From the cell containing the given text, extract its center point as [x, y] coordinate. 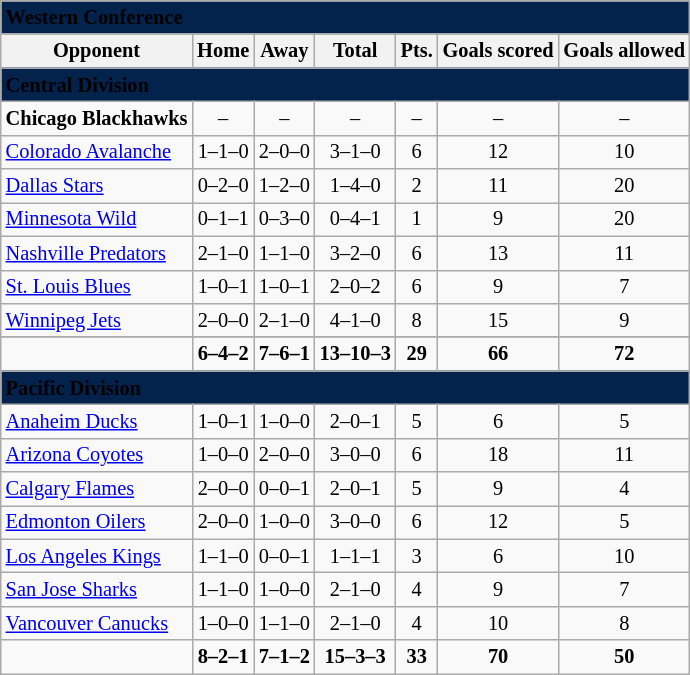
29 [417, 354]
Home [223, 51]
Goals scored [498, 51]
15 [498, 320]
Colorado Avalanche [97, 152]
Anaheim Ducks [97, 421]
2–0–2 [356, 287]
70 [498, 657]
15–3–3 [356, 657]
Pts. [417, 51]
0–3–0 [284, 219]
Calgary Flames [97, 489]
13–10–3 [356, 354]
Winnipeg Jets [97, 320]
4–1–0 [356, 320]
Central Division [346, 85]
66 [498, 354]
Arizona Coyotes [97, 455]
Dallas Stars [97, 186]
Edmonton Oilers [97, 522]
18 [498, 455]
Total [356, 51]
1–2–0 [284, 186]
Los Angeles Kings [97, 556]
7–6–1 [284, 354]
2 [417, 186]
Pacific Division [346, 388]
1 [417, 219]
0–1–1 [223, 219]
8–2–1 [223, 657]
St. Louis Blues [97, 287]
Vancouver Canucks [97, 623]
Opponent [97, 51]
72 [624, 354]
Away [284, 51]
7–1–2 [284, 657]
0–2–0 [223, 186]
1–1–1 [356, 556]
Chicago Blackhawks [97, 118]
Nashville Predators [97, 253]
33 [417, 657]
13 [498, 253]
Minnesota Wild [97, 219]
6–4–2 [223, 354]
50 [624, 657]
San Jose Sharks [97, 589]
Goals allowed [624, 51]
Western Conference [346, 17]
3–1–0 [356, 152]
3–2–0 [356, 253]
3 [417, 556]
0–4–1 [356, 219]
1–4–0 [356, 186]
